Locate the cell with the specified text and output its (x, y) center coordinate. 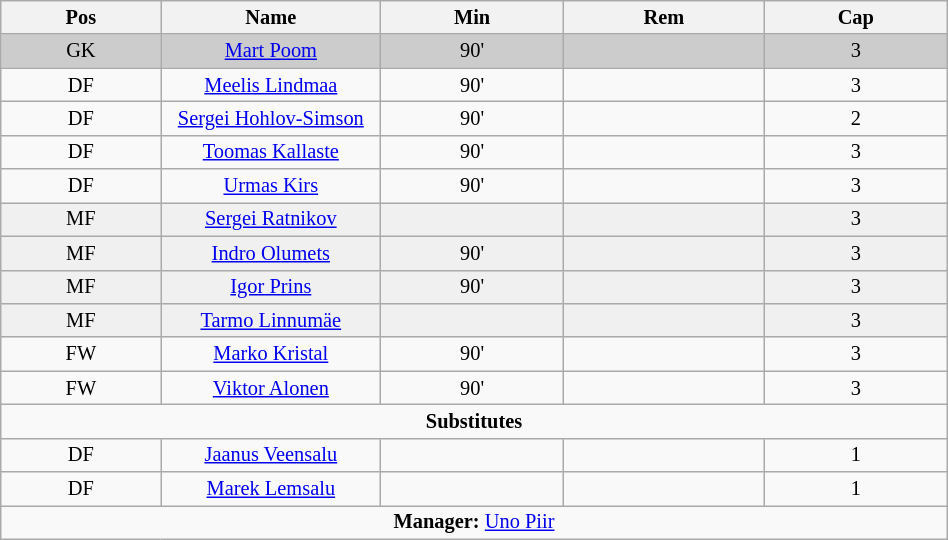
Indro Olumets (271, 253)
Tarmo Linnumäe (271, 320)
Name (271, 17)
Meelis Lindmaa (271, 85)
Jaanus Veensalu (271, 455)
Rem (664, 17)
Pos (81, 17)
Viktor Alonen (271, 388)
Igor Prins (271, 287)
Marek Lemsalu (271, 489)
2 (856, 118)
Substitutes (474, 421)
Marko Kristal (271, 354)
Cap (856, 17)
Sergei Ratnikov (271, 219)
Manager: Uno Piir (474, 522)
Sergei Hohlov-Simson (271, 118)
Toomas Kallaste (271, 152)
Mart Poom (271, 51)
Urmas Kirs (271, 186)
GK (81, 51)
Min (472, 17)
